For the text-containing cell, return its midpoint in (X, Y) coordinate format. 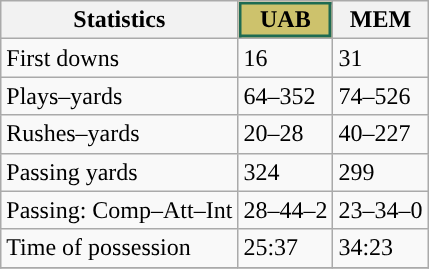
UAB (286, 20)
28–44–2 (286, 210)
20–28 (286, 134)
25:37 (286, 248)
First downs (120, 58)
34:23 (380, 248)
Rushes–yards (120, 134)
Statistics (120, 20)
299 (380, 172)
324 (286, 172)
64–352 (286, 96)
MEM (380, 20)
Passing yards (120, 172)
Time of possession (120, 248)
31 (380, 58)
Plays–yards (120, 96)
23–34–0 (380, 210)
16 (286, 58)
Passing: Comp–Att–Int (120, 210)
40–227 (380, 134)
74–526 (380, 96)
